Capture the cell that displays the provided text and extract its [X, Y] central coordinate. 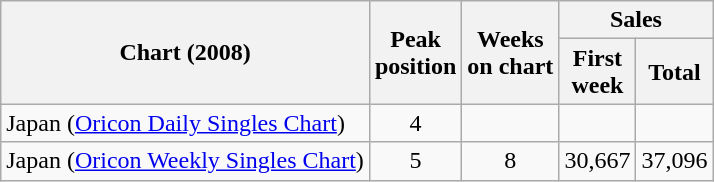
37,096 [674, 161]
30,667 [598, 161]
5 [415, 161]
Peakposition [415, 52]
8 [510, 161]
Weekson chart [510, 52]
Firstweek [598, 72]
Chart (2008) [186, 52]
Japan (Oricon Weekly Singles Chart) [186, 161]
4 [415, 123]
Japan (Oricon Daily Singles Chart) [186, 123]
Total [674, 72]
Sales [636, 20]
